Search for the cell housing the specified text and yield its (X, Y) center coordinate. 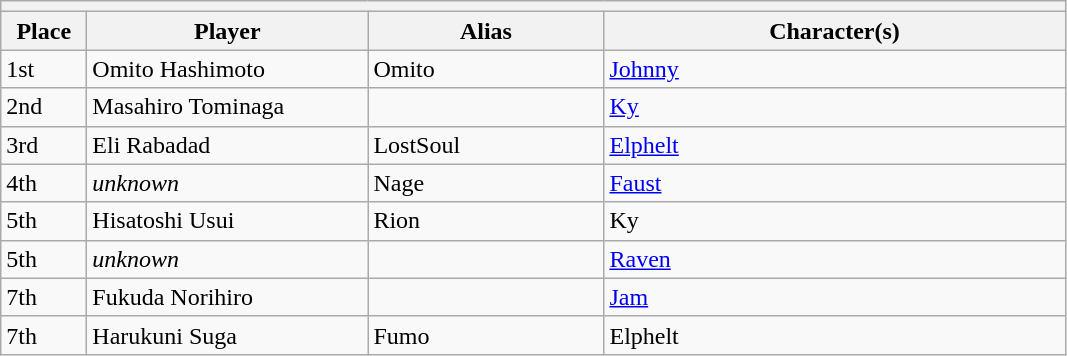
Hisatoshi Usui (228, 221)
Fukuda Norihiro (228, 297)
Place (44, 31)
Omito Hashimoto (228, 69)
Eli Rabadad (228, 145)
Faust (834, 183)
Harukuni Suga (228, 335)
Nage (486, 183)
Fumo (486, 335)
Masahiro Tominaga (228, 107)
LostSoul (486, 145)
3rd (44, 145)
4th (44, 183)
Omito (486, 69)
Raven (834, 259)
Character(s) (834, 31)
Alias (486, 31)
Rion (486, 221)
1st (44, 69)
Jam (834, 297)
2nd (44, 107)
Johnny (834, 69)
Player (228, 31)
